Scan for the cell matching the given text and deliver its (x, y) coordinate at center. 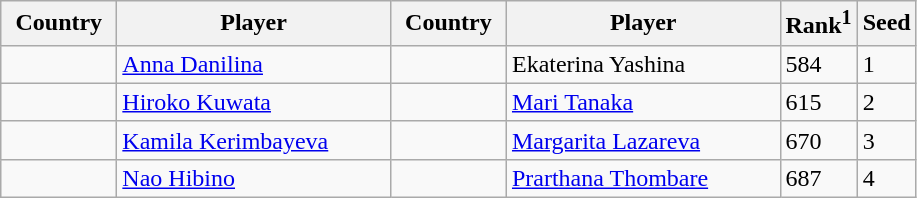
584 (818, 64)
687 (818, 178)
2 (886, 102)
Anna Danilina (254, 64)
Margarita Lazareva (643, 140)
4 (886, 178)
Nao Hibino (254, 178)
615 (818, 102)
Hiroko Kuwata (254, 102)
Prarthana Thombare (643, 178)
3 (886, 140)
Ekaterina Yashina (643, 64)
1 (886, 64)
670 (818, 140)
Kamila Kerimbayeva (254, 140)
Rank1 (818, 24)
Seed (886, 24)
Mari Tanaka (643, 102)
